From the cell containing the given text, extract its center point as [x, y] coordinate. 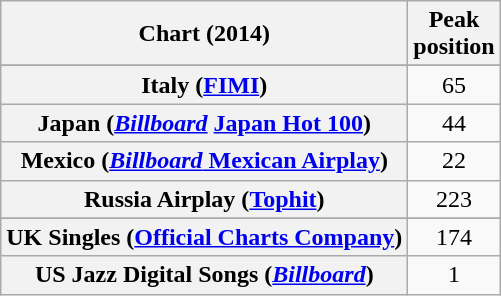
Russia Airplay (Tophit) [204, 199]
Italy (FIMI) [204, 85]
22 [454, 161]
223 [454, 199]
1 [454, 275]
174 [454, 237]
65 [454, 85]
Japan (Billboard Japan Hot 100) [204, 123]
US Jazz Digital Songs (Billboard) [204, 275]
44 [454, 123]
Peakposition [454, 34]
Mexico (Billboard Mexican Airplay) [204, 161]
UK Singles (Official Charts Company) [204, 237]
Chart (2014) [204, 34]
